Scan for the cell matching the given text and deliver its [X, Y] coordinate at center. 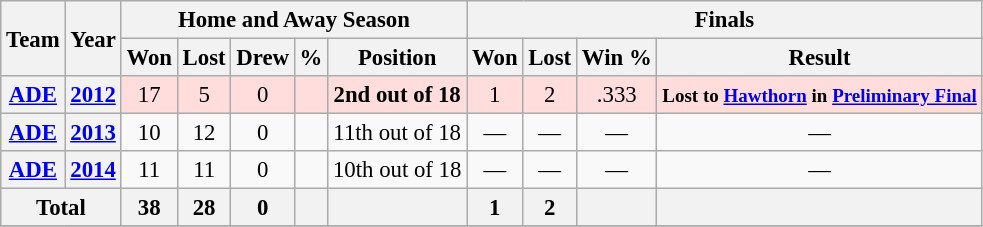
11th out of 18 [398, 133]
17 [149, 95]
Home and Away Season [294, 20]
28 [204, 208]
Drew [262, 58]
Team [33, 38]
Result [820, 58]
% [310, 58]
2013 [93, 133]
10th out of 18 [398, 170]
12 [204, 133]
Total [61, 208]
Win % [617, 58]
Lost to Hawthorn in Preliminary Final [820, 95]
Finals [724, 20]
2014 [93, 170]
Position [398, 58]
2012 [93, 95]
38 [149, 208]
10 [149, 133]
2nd out of 18 [398, 95]
.333 [617, 95]
5 [204, 95]
Year [93, 38]
